Output the (X, Y) coordinate of the center of the cell containing the given text.  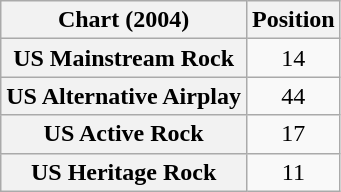
US Active Rock (124, 134)
14 (293, 58)
US Alternative Airplay (124, 96)
US Heritage Rock (124, 172)
US Mainstream Rock (124, 58)
44 (293, 96)
11 (293, 172)
Position (293, 20)
17 (293, 134)
Chart (2004) (124, 20)
